Identify which cell holds the provided text, then report its [X, Y] central coordinate. 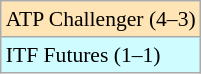
ITF Futures (1–1) [101, 55]
ATP Challenger (4–3) [101, 19]
